Output the (X, Y) coordinate of the center of the cell containing the given text.  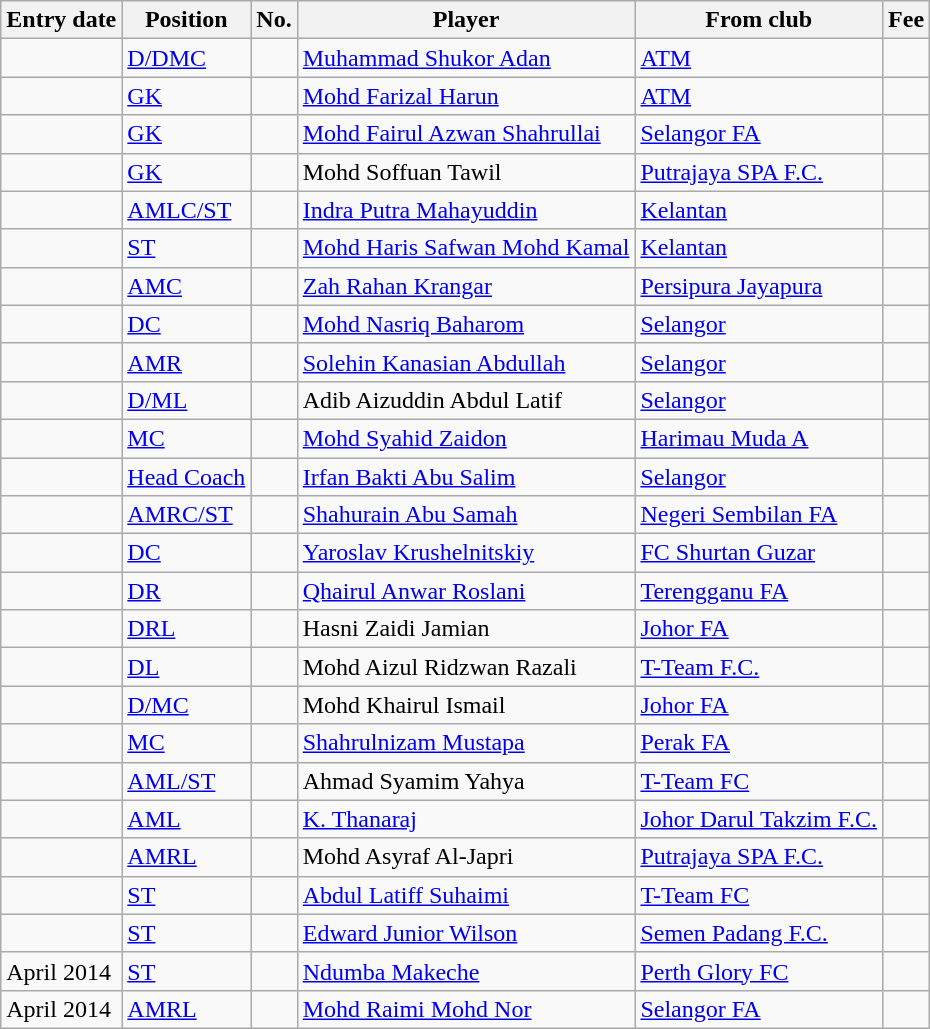
Terengganu FA (759, 591)
From club (759, 20)
Shahrulnizam Mustapa (466, 743)
Mohd Soffuan Tawil (466, 172)
Shahurain Abu Samah (466, 515)
DL (186, 667)
Solehin Kanasian Abdullah (466, 362)
AMR (186, 362)
Ndumba Makeche (466, 971)
Perth Glory FC (759, 971)
Position (186, 20)
Ahmad Syamim Yahya (466, 781)
Player (466, 20)
AMRC/ST (186, 515)
Qhairul Anwar Roslani (466, 591)
AML/ST (186, 781)
Mohd Fairul Azwan Shahrullai (466, 134)
D/MC (186, 705)
Fee (906, 20)
Adib Aizuddin Abdul Latif (466, 400)
AMLC/ST (186, 210)
K. Thanaraj (466, 819)
Mohd Aizul Ridzwan Razali (466, 667)
No. (274, 20)
Yaroslav Krushelnitskiy (466, 553)
Irfan Bakti Abu Salim (466, 477)
T-Team F.C. (759, 667)
DR (186, 591)
Semen Padang F.C. (759, 933)
Indra Putra Mahayuddin (466, 210)
Perak FA (759, 743)
Mohd Haris Safwan Mohd Kamal (466, 248)
Harimau Muda A (759, 438)
Mohd Khairul Ismail (466, 705)
Mohd Farizal Harun (466, 96)
Hasni Zaidi Jamian (466, 629)
Mohd Raimi Mohd Nor (466, 1009)
AML (186, 819)
Mohd Asyraf Al-Japri (466, 857)
Negeri Sembilan FA (759, 515)
D/ML (186, 400)
DRL (186, 629)
Head Coach (186, 477)
D/DMC (186, 58)
Zah Rahan Krangar (466, 286)
Abdul Latiff Suhaimi (466, 895)
FC Shurtan Guzar (759, 553)
Edward Junior Wilson (466, 933)
Muhammad Shukor Adan (466, 58)
Mohd Syahid Zaidon (466, 438)
Johor Darul Takzim F.C. (759, 819)
AMC (186, 286)
Mohd Nasriq Baharom (466, 324)
Entry date (62, 20)
Persipura Jayapura (759, 286)
